Determine the (x, y) coordinate at the center of the cell enclosing the given text.  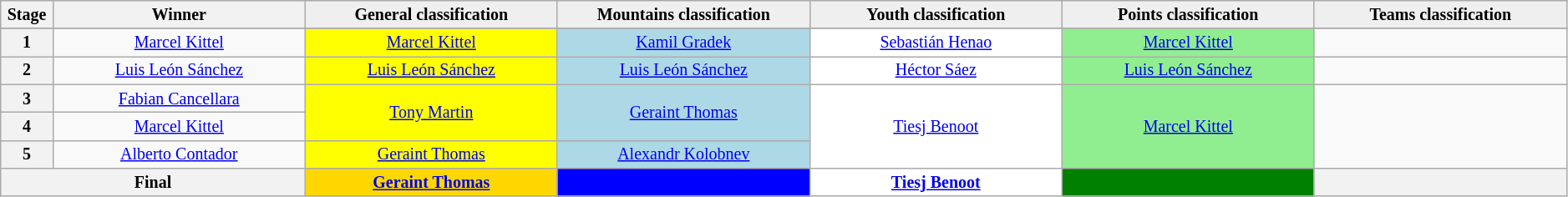
Kamil Gradek (683, 43)
Stage (27, 15)
1 (27, 43)
Tony Martin (431, 112)
4 (27, 127)
5 (27, 154)
Alexandr Kolobnev (683, 154)
Teams classification (1440, 15)
Alberto Contador (179, 154)
Mountains classification (683, 15)
Points classification (1188, 15)
Winner (179, 15)
Youth classification (936, 15)
Sebastián Henao (936, 43)
Fabian Cancellara (179, 98)
3 (27, 98)
Final (154, 182)
General classification (431, 15)
Héctor Sáez (936, 70)
2 (27, 70)
